Search for the cell housing the specified text and yield its [X, Y] center coordinate. 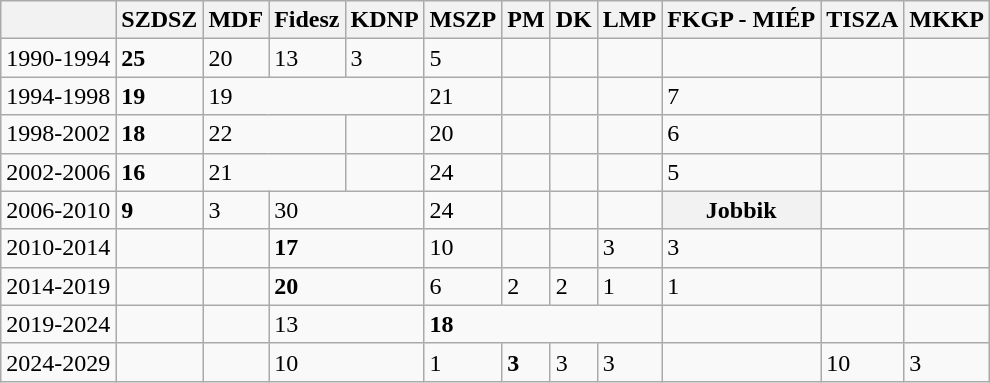
MSZP [463, 20]
1994-1998 [58, 96]
1998-2002 [58, 134]
2010-2014 [58, 248]
TISZA [862, 20]
2014-2019 [58, 286]
DK [574, 20]
7 [742, 96]
2006-2010 [58, 210]
MDF [236, 20]
MKKP [947, 20]
30 [346, 210]
9 [160, 210]
SZDSZ [160, 20]
25 [160, 58]
LMP [629, 20]
KDNP [384, 20]
2002-2006 [58, 172]
2024-2029 [58, 362]
22 [274, 134]
FKGP - MIÉP [742, 20]
17 [346, 248]
1990-1994 [58, 58]
Fidesz [307, 20]
2019-2024 [58, 324]
Jobbik [742, 210]
PM [526, 20]
16 [160, 172]
